Extract the [x, y] coordinate from the center of the cell holding the provided text.  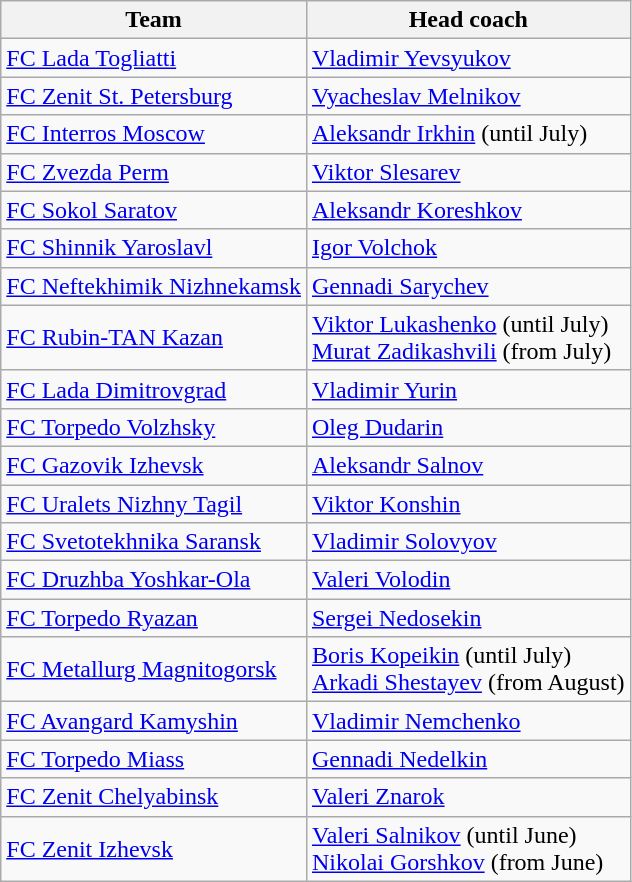
Viktor Lukashenko (until July)Murat Zadikashvili (from July) [468, 338]
Aleksandr Salnov [468, 465]
Valeri Volodin [468, 580]
Vladimir Nemchenko [468, 721]
FC Metallurg Magnitogorsk [154, 670]
Aleksandr Koreshkov [468, 210]
FC Rubin-TAN Kazan [154, 338]
Valeri Salnikov (until June)Nikolai Gorshkov (from June) [468, 848]
Viktor Konshin [468, 503]
FC Uralets Nizhny Tagil [154, 503]
Vladimir Yevsyukov [468, 58]
FC Torpedo Miass [154, 759]
Oleg Dudarin [468, 427]
FC Shinnik Yaroslavl [154, 248]
FC Avangard Kamyshin [154, 721]
FC Svetotekhnika Saransk [154, 542]
Valeri Znarok [468, 797]
Vladimir Yurin [468, 389]
Aleksandr Irkhin (until July) [468, 134]
FC Zvezda Perm [154, 172]
FC Zenit Izhevsk [154, 848]
FC Druzhba Yoshkar-Ola [154, 580]
Team [154, 20]
Boris Kopeikin (until July)Arkadi Shestayev (from August) [468, 670]
FC Lada Togliatti [154, 58]
FC Neftekhimik Nizhnekamsk [154, 286]
FC Sokol Saratov [154, 210]
Sergei Nedosekin [468, 618]
Gennadi Sarychev [468, 286]
Vyacheslav Melnikov [468, 96]
FC Torpedo Ryazan [154, 618]
Gennadi Nedelkin [468, 759]
FC Lada Dimitrovgrad [154, 389]
FC Zenit St. Petersburg [154, 96]
FC Interros Moscow [154, 134]
FC Gazovik Izhevsk [154, 465]
Vladimir Solovyov [468, 542]
FC Zenit Chelyabinsk [154, 797]
Igor Volchok [468, 248]
Head coach [468, 20]
FC Torpedo Volzhsky [154, 427]
Viktor Slesarev [468, 172]
